From the cell containing the given text, extract its center point as (x, y) coordinate. 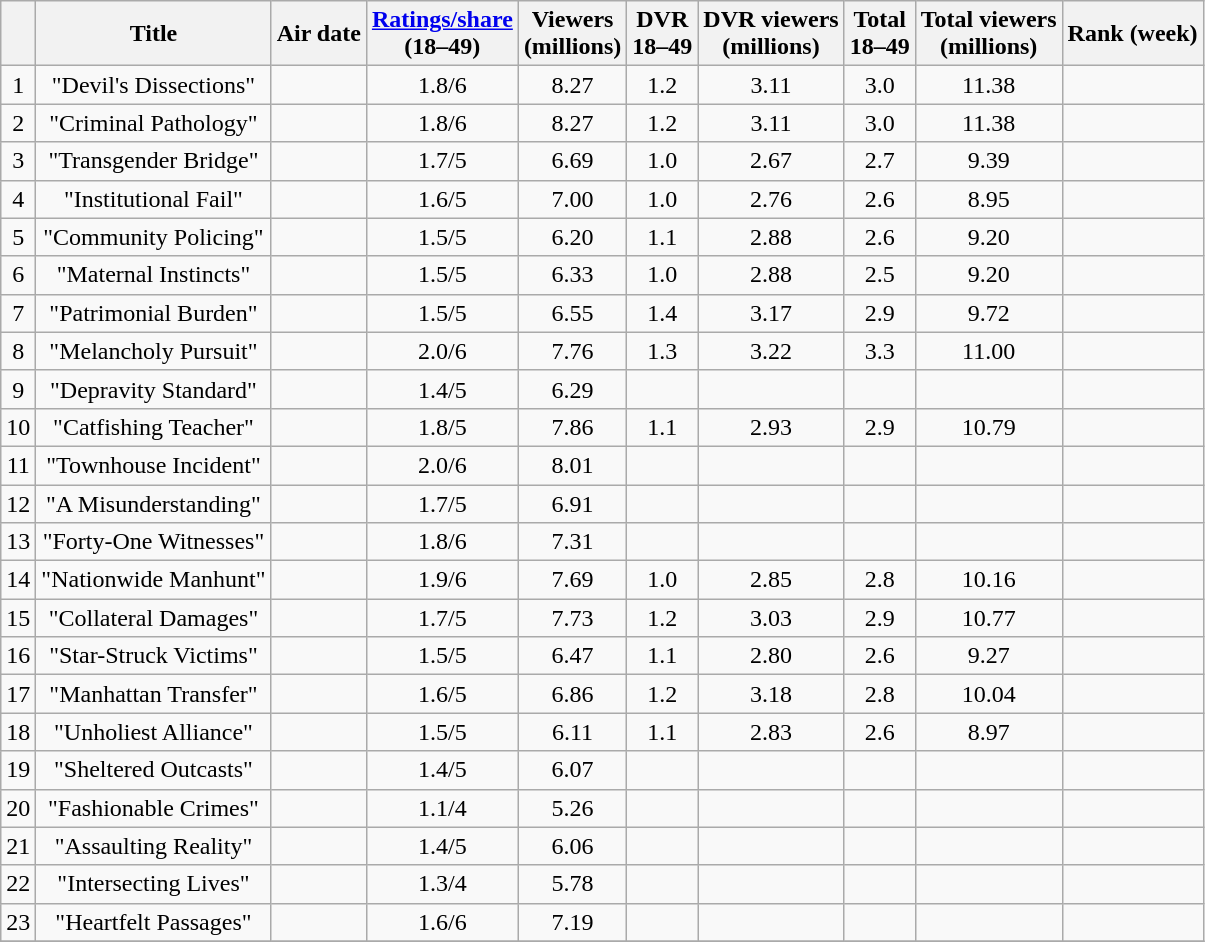
Rank (week) (1132, 34)
"Depravity Standard" (154, 389)
3 (18, 161)
21 (18, 846)
Air date (318, 34)
"Melancholy Pursuit" (154, 351)
DVR18–49 (662, 34)
"Fashionable Crimes" (154, 808)
7.86 (572, 427)
"Maternal Instincts" (154, 275)
"Community Policing" (154, 237)
9.39 (988, 161)
22 (18, 884)
1.3/4 (442, 884)
"Forty-One Witnesses" (154, 542)
3.03 (771, 618)
6.91 (572, 503)
Total viewers(millions) (988, 34)
"Catfishing Teacher" (154, 427)
3.22 (771, 351)
13 (18, 542)
18 (18, 732)
Total18–49 (880, 34)
1.6/6 (442, 922)
7.31 (572, 542)
6.69 (572, 161)
1.4 (662, 313)
8.97 (988, 732)
9.72 (988, 313)
"Unholiest Alliance" (154, 732)
"Star-Struck Victims" (154, 656)
"Transgender Bridge" (154, 161)
"Manhattan Transfer" (154, 694)
6.07 (572, 770)
2.76 (771, 199)
6.33 (572, 275)
23 (18, 922)
Ratings/share(18–49) (442, 34)
3.18 (771, 694)
7.76 (572, 351)
2.83 (771, 732)
16 (18, 656)
3.3 (880, 351)
4 (18, 199)
14 (18, 580)
1.3 (662, 351)
"Nationwide Manhunt" (154, 580)
5.78 (572, 884)
12 (18, 503)
7 (18, 313)
Title (154, 34)
20 (18, 808)
"Institutional Fail" (154, 199)
10 (18, 427)
DVR viewers(millions) (771, 34)
6 (18, 275)
7.19 (572, 922)
6.29 (572, 389)
"Townhouse Incident" (154, 465)
"Devil's Dissections" (154, 85)
17 (18, 694)
9 (18, 389)
1.8/5 (442, 427)
7.69 (572, 580)
19 (18, 770)
1 (18, 85)
6.20 (572, 237)
"Collateral Damages" (154, 618)
6.06 (572, 846)
2 (18, 123)
2.7 (880, 161)
2.67 (771, 161)
10.79 (988, 427)
15 (18, 618)
8.01 (572, 465)
7.00 (572, 199)
8.95 (988, 199)
"Sheltered Outcasts" (154, 770)
11.00 (988, 351)
10.04 (988, 694)
9.27 (988, 656)
6.47 (572, 656)
7.73 (572, 618)
1.9/6 (442, 580)
8 (18, 351)
6.11 (572, 732)
"A Misunderstanding" (154, 503)
3.17 (771, 313)
"Heartfelt Passages" (154, 922)
6.55 (572, 313)
1.1/4 (442, 808)
10.16 (988, 580)
11 (18, 465)
"Patrimonial Burden" (154, 313)
2.85 (771, 580)
2.93 (771, 427)
2.80 (771, 656)
5.26 (572, 808)
10.77 (988, 618)
5 (18, 237)
6.86 (572, 694)
"Assaulting Reality" (154, 846)
Viewers(millions) (572, 34)
"Intersecting Lives" (154, 884)
2.5 (880, 275)
"Criminal Pathology" (154, 123)
